Extract the (X, Y) coordinate from the center of the cell holding the provided text.  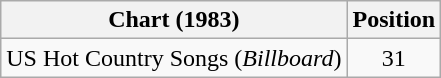
Chart (1983) (174, 20)
Position (394, 20)
31 (394, 58)
US Hot Country Songs (Billboard) (174, 58)
